Identify which cell holds the provided text, then report its (X, Y) central coordinate. 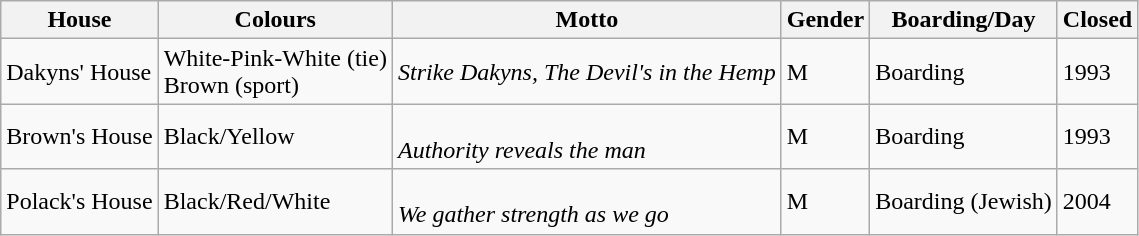
Closed (1097, 20)
Dakyns' House (80, 72)
Authority reveals the man (586, 136)
Black/Red/White (275, 202)
White-Pink-White (tie) Brown (sport) (275, 72)
We gather strength as we go (586, 202)
Boarding/Day (964, 20)
Gender (825, 20)
Black/Yellow (275, 136)
House (80, 20)
Brown's House (80, 136)
2004 (1097, 202)
Strike Dakyns, The Devil's in the Hemp (586, 72)
Motto (586, 20)
Colours (275, 20)
Boarding (Jewish) (964, 202)
Polack's House (80, 202)
